Pinpoint the cell where the given text exists, returning its [X, Y] midpoint coordinate. 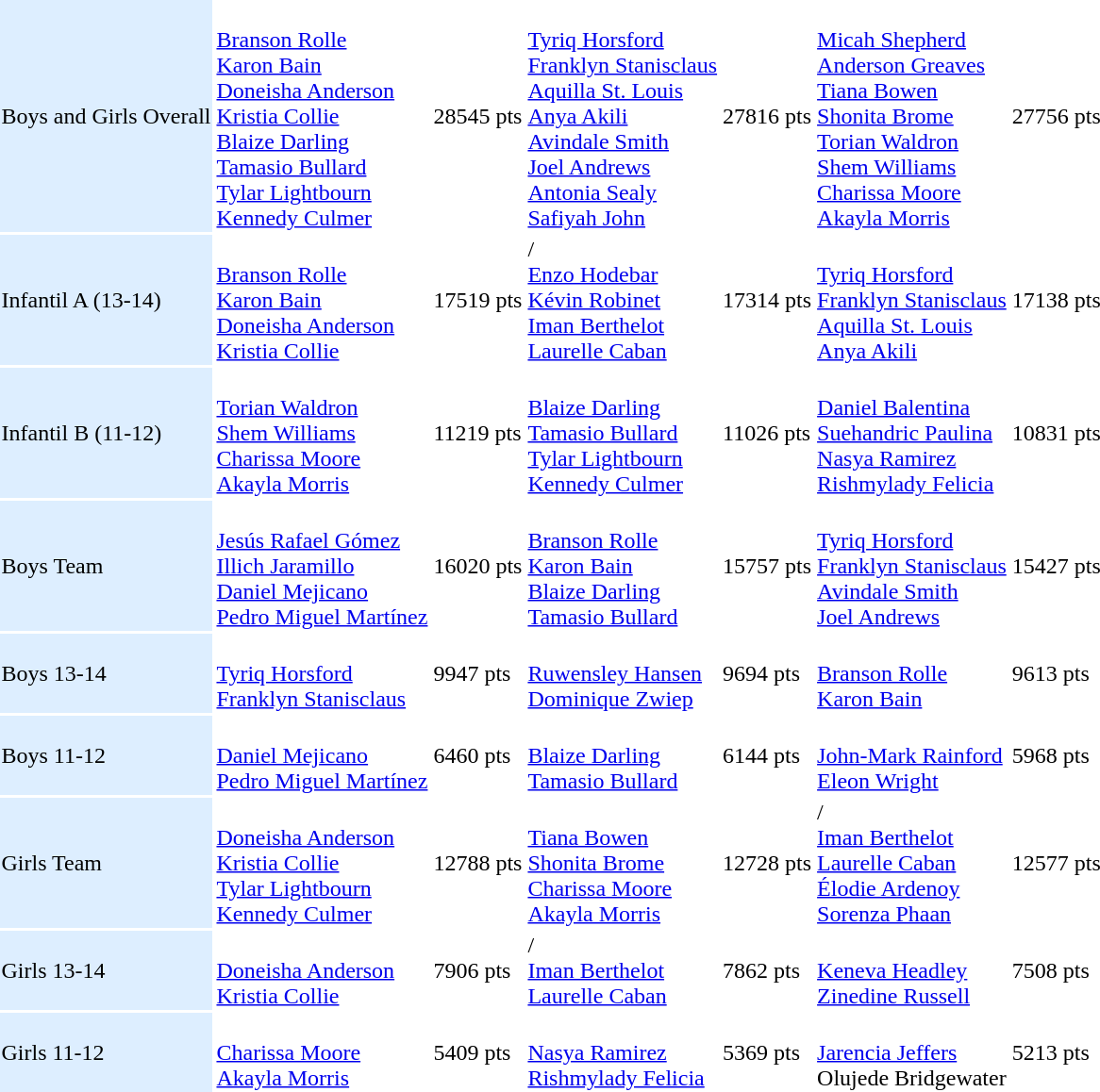
15757 pts [768, 566]
Boys 11-12 [106, 755]
Tyriq Horsford Franklyn Stanisclaus Avindale Smith Joel Andrews [912, 566]
9947 pts [477, 673]
Jesús Rafael Gómez Illich Jaramillo Daniel Mejicano Pedro Miguel Martínez [323, 566]
Daniel Balentina Suehandric Paulina Nasya Ramirez Rishmylady Felicia [912, 433]
5409 pts [477, 1052]
/ Iman Berthelot Laurelle Caban Élodie Ardenoy Sorenza Phaan [912, 863]
Tiana Bowen Shonita Brome Charissa Moore Akayla Morris [623, 863]
Boys Team [106, 566]
27816 pts [768, 116]
Nasya Ramirez Rishmylady Felicia [623, 1052]
5369 pts [768, 1052]
16020 pts [477, 566]
Branson Rolle Karon Bain Blaize Darling Tamasio Bullard [623, 566]
Tyriq Horsford Franklyn Stanisclaus [323, 673]
Daniel Mejicano Pedro Miguel Martínez [323, 755]
Blaize Darling Tamasio Bullard Tylar Lightbourn Kennedy Culmer [623, 433]
Infantil B (11-12) [106, 433]
Branson Rolle Karon Bain Doneisha Anderson Kristia Collie Blaize Darling Tamasio Bullard Tylar Lightbourn Kennedy Culmer [323, 116]
/ Iman Berthelot Laurelle Caban [623, 970]
Micah Shepherd Anderson Greaves Tiana Bowen Shonita Brome Torian Waldron Shem Williams Charissa Moore Akayla Morris [912, 116]
John-Mark Rainford Eleon Wright [912, 755]
Tyriq Horsford Franklyn Stanisclaus Aquilla St. Louis Anya Akili [912, 300]
28545 pts [477, 116]
Infantil A (13-14) [106, 300]
11219 pts [477, 433]
12728 pts [768, 863]
Blaize Darling Tamasio Bullard [623, 755]
6460 pts [477, 755]
Tyriq Horsford Franklyn Stanisclaus Aquilla St. Louis Anya Akili Avindale Smith Joel Andrews Antonia Sealy Safiyah John [623, 116]
Boys and Girls Overall [106, 116]
Torian Waldron Shem Williams Charissa Moore Akayla Morris [323, 433]
Girls 13-14 [106, 970]
Ruwensley Hansen Dominique Zwiep [623, 673]
Doneisha Anderson Kristia Collie Tylar Lightbourn Kennedy Culmer [323, 863]
7862 pts [768, 970]
Girls Team [106, 863]
9694 pts [768, 673]
11026 pts [768, 433]
Doneisha Anderson Kristia Collie [323, 970]
7906 pts [477, 970]
17519 pts [477, 300]
Charissa Moore Akayla Morris [323, 1052]
Girls 11-12 [106, 1052]
Jarencia Jeffers Olujede Bridgewater [912, 1052]
Keneva Headley Zinedine Russell [912, 970]
Branson Rolle Karon Bain [912, 673]
/ Enzo Hodebar Kévin Robinet Iman Berthelot Laurelle Caban [623, 300]
17314 pts [768, 300]
6144 pts [768, 755]
12788 pts [477, 863]
Boys 13-14 [106, 673]
Branson Rolle Karon Bain Doneisha Anderson Kristia Collie [323, 300]
